Determine the (X, Y) coordinate at the center of the cell enclosing the given text.  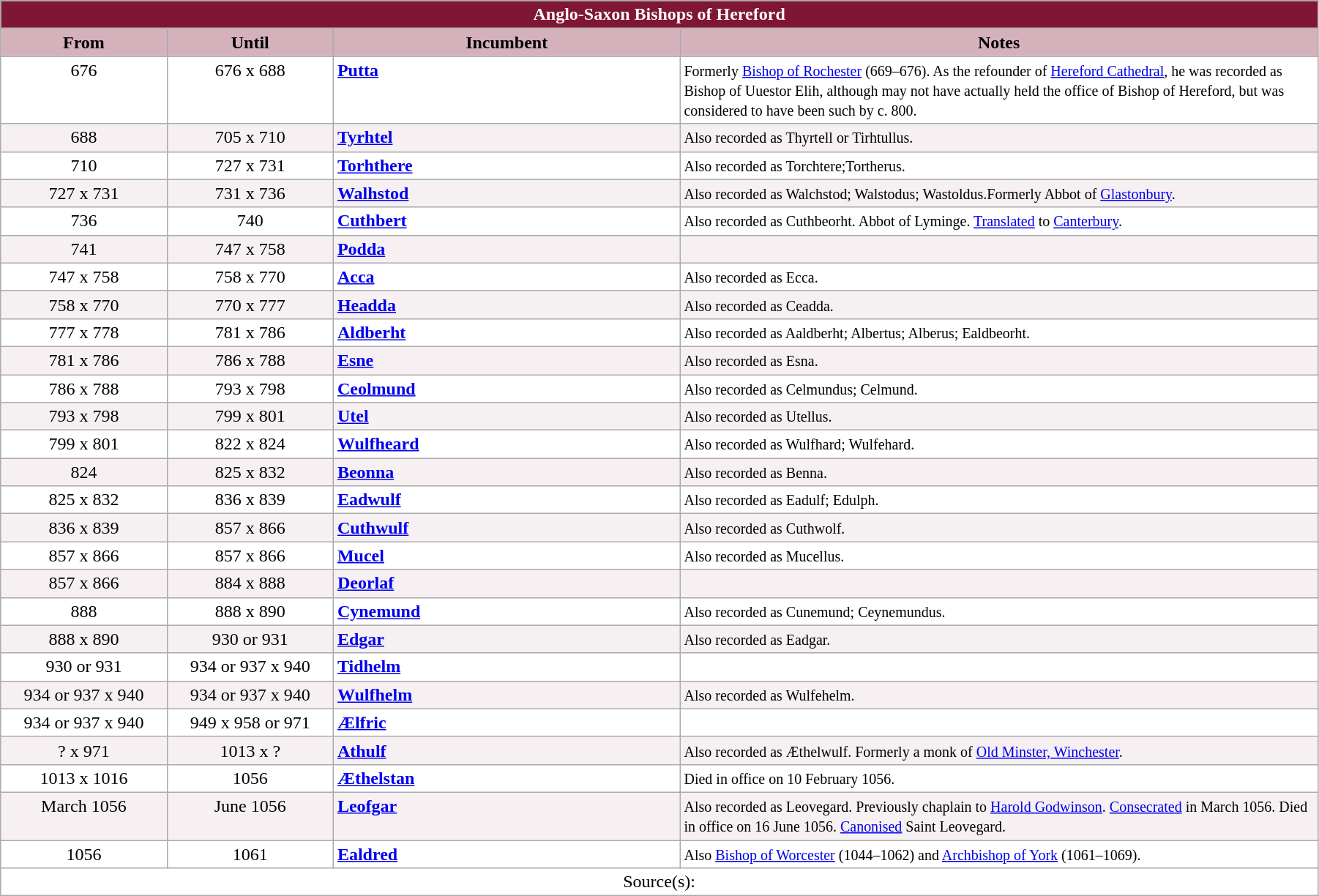
Deorlaf (507, 583)
Also recorded as Thyrtell or Tirhtullus. (998, 138)
Headda (507, 305)
Also recorded as Celmundus; Celmund. (998, 389)
Died in office on 10 February 1056. (998, 778)
688 (83, 138)
Also recorded as Ecca. (998, 277)
Wulfhelm (507, 695)
Acca (507, 277)
Mucel (507, 556)
676 x 688 (250, 90)
Putta (507, 90)
Tidhelm (507, 667)
710 (83, 165)
? x 971 (83, 750)
Aldberht (507, 332)
1061 (250, 854)
Also recorded as Cuthbeorht. Abbot of Lyminge. Translated to Canterbury. (998, 221)
777 x 778 (83, 332)
Also recorded as Walchstod; Walstodus; Wastoldus.Formerly Abbot of Glastonbury. (998, 193)
Ceolmund (507, 389)
Esne (507, 360)
676 (83, 90)
888 (83, 611)
Also recorded as Eadgar. (998, 639)
884 x 888 (250, 583)
Also recorded as Benna. (998, 472)
Source(s): (659, 882)
Cynemund (507, 611)
Also recorded as Cuthwolf. (998, 528)
Also recorded as Cunemund; Ceynemundus. (998, 611)
Also recorded as Utellus. (998, 417)
Ælfric (507, 723)
Cuthbert (507, 221)
Podda (507, 249)
Beonna (507, 472)
Cuthwulf (507, 528)
824 (83, 472)
Notes (998, 42)
Until (250, 42)
822 x 824 (250, 444)
Also recorded as Torchtere;Tortherus. (998, 165)
Also recorded as Ceadda. (998, 305)
March 1056 (83, 815)
Also recorded as Wulfehelm. (998, 695)
Wulfheard (507, 444)
1013 x ? (250, 750)
770 x 777 (250, 305)
Tyrhtel (507, 138)
705 x 710 (250, 138)
Also Bishop of Worcester (1044–1062) and Archbishop of York (1061–1069). (998, 854)
1013 x 1016 (83, 778)
Also recorded as Aaldberht; Albertus; Alberus; Ealdbeorht. (998, 332)
From (83, 42)
Utel (507, 417)
741 (83, 249)
736 (83, 221)
949 x 958 or 971 (250, 723)
Also recorded as Æthelwulf. Formerly a monk of Old Minster, Winchester. (998, 750)
Incumbent (507, 42)
Torhthere (507, 165)
Also recorded as Eadulf; Edulph. (998, 500)
June 1056 (250, 815)
Also recorded as Mucellus. (998, 556)
Edgar (507, 639)
Also recorded as Wulfhard; Wulfehard. (998, 444)
Also recorded as Esna. (998, 360)
Athulf (507, 750)
Leofgar (507, 815)
740 (250, 221)
Walhstod (507, 193)
731 x 736 (250, 193)
Anglo-Saxon Bishops of Hereford (659, 15)
Æthelstan (507, 778)
Eadwulf (507, 500)
Ealdred (507, 854)
